Locate the cell with the specified text and output its (x, y) center coordinate. 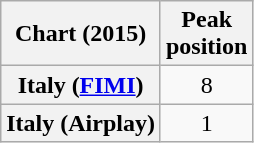
1 (206, 123)
Chart (2015) (81, 34)
Peakposition (206, 34)
Italy (FIMI) (81, 85)
Italy (Airplay) (81, 123)
8 (206, 85)
